Capture the cell that displays the provided text and extract its (x, y) central coordinate. 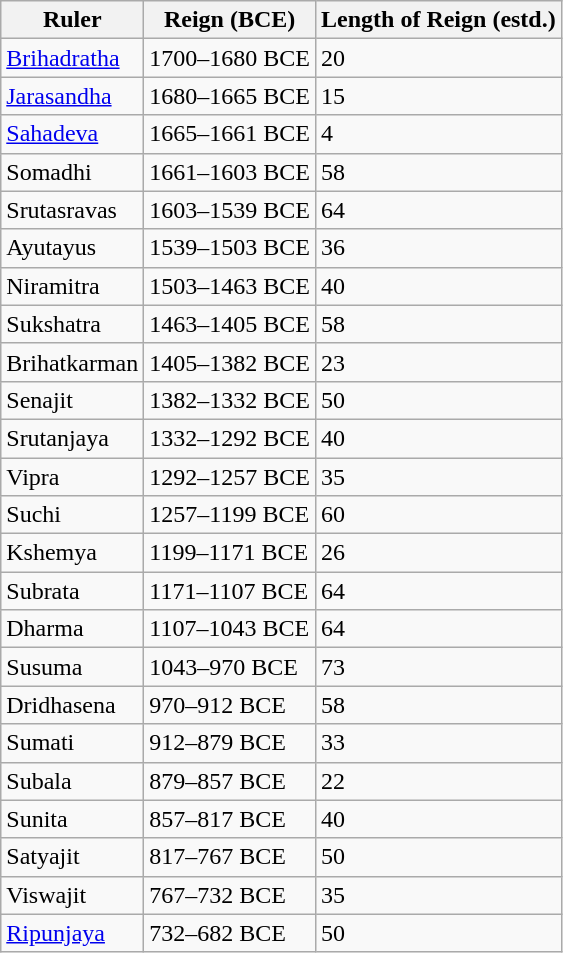
4 (439, 134)
36 (439, 248)
Sahadeva (72, 134)
732–682 BCE (230, 933)
Reign (BCE) (230, 20)
Subrata (72, 591)
Subala (72, 781)
1292–1257 BCE (230, 477)
73 (439, 667)
Srutasravas (72, 210)
Ripunjaya (72, 933)
Kshemya (72, 553)
Srutanjaya (72, 438)
970–912 BCE (230, 705)
Susuma (72, 667)
33 (439, 743)
60 (439, 515)
Senajit (72, 400)
1680–1665 BCE (230, 96)
15 (439, 96)
1199–1171 BCE (230, 553)
Dridhasena (72, 705)
1043–970 BCE (230, 667)
Ayutayus (72, 248)
23 (439, 362)
Somadhi (72, 172)
Satyajit (72, 857)
Viswajit (72, 895)
Sumati (72, 743)
Niramitra (72, 286)
1503–1463 BCE (230, 286)
1332–1292 BCE (230, 438)
879–857 BCE (230, 781)
1463–1405 BCE (230, 324)
Jarasandha (72, 96)
Length of Reign (estd.) (439, 20)
Ruler (72, 20)
817–767 BCE (230, 857)
1382–1332 BCE (230, 400)
1257–1199 BCE (230, 515)
Vipra (72, 477)
Brihatkarman (72, 362)
22 (439, 781)
20 (439, 58)
Sunita (72, 819)
912–879 BCE (230, 743)
1700–1680 BCE (230, 58)
Sukshatra (72, 324)
1603–1539 BCE (230, 210)
1539–1503 BCE (230, 248)
1107–1043 BCE (230, 629)
1661–1603 BCE (230, 172)
1405–1382 BCE (230, 362)
Dharma (72, 629)
857–817 BCE (230, 819)
1665–1661 BCE (230, 134)
Suchi (72, 515)
Brihadratha (72, 58)
767–732 BCE (230, 895)
1171–1107 BCE (230, 591)
26 (439, 553)
